Return (x, y) of the center of cell containing provided text 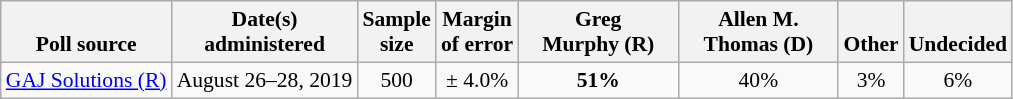
GregMurphy (R) (598, 32)
Date(s)administered (265, 32)
500 (396, 80)
6% (958, 80)
Allen M.Thomas (D) (758, 32)
40% (758, 80)
Samplesize (396, 32)
Poll source (86, 32)
Other (870, 32)
± 4.0% (477, 80)
Marginof error (477, 32)
3% (870, 80)
Undecided (958, 32)
51% (598, 80)
GAJ Solutions (R) (86, 80)
August 26–28, 2019 (265, 80)
